Pinpoint the cell where the given text exists, returning its [X, Y] midpoint coordinate. 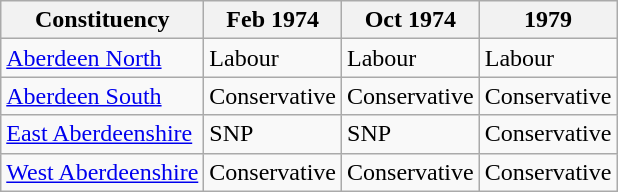
East Aberdeenshire [102, 134]
Oct 1974 [411, 20]
West Aberdeenshire [102, 172]
Feb 1974 [273, 20]
Constituency [102, 20]
Aberdeen South [102, 96]
1979 [548, 20]
Aberdeen North [102, 58]
